Determine the (x, y) coordinate at the center of the cell enclosing the given text.  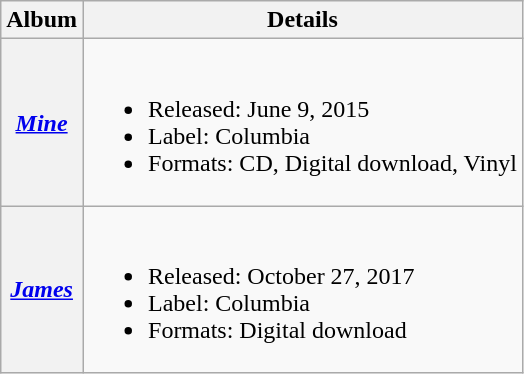
Released: October 27, 2017Label: ColumbiaFormats: Digital download (302, 290)
Mine (42, 122)
Details (302, 20)
Album (42, 20)
Released: June 9, 2015Label: ColumbiaFormats: CD, Digital download, Vinyl (302, 122)
James (42, 290)
